Output the (x, y) coordinate of the center of the cell containing the given text.  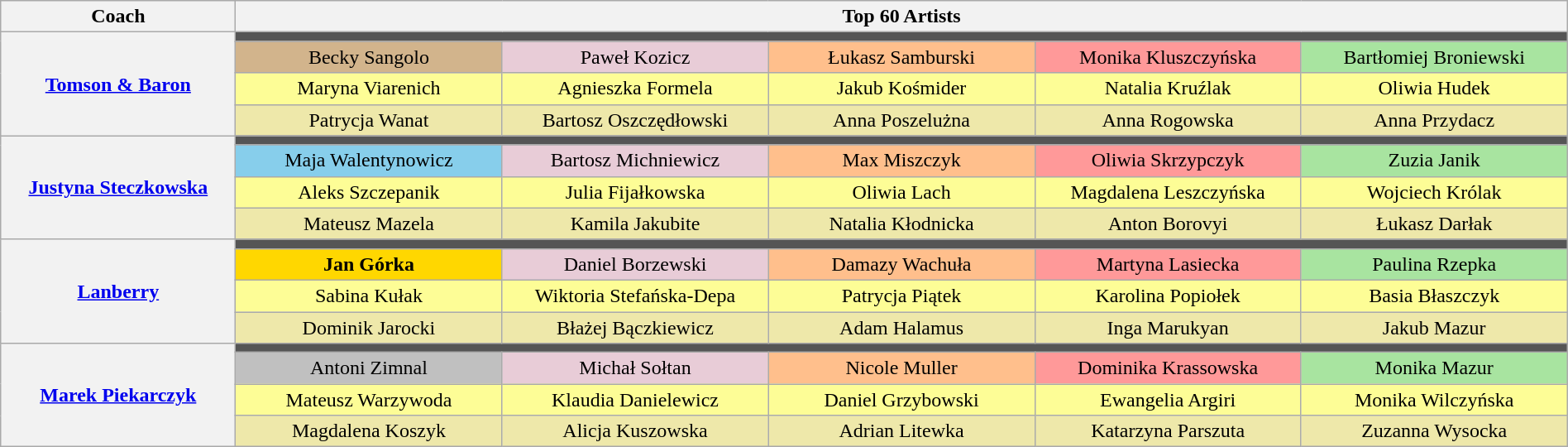
Bartosz Oszczędłowski (635, 120)
Becky Sangolo (369, 57)
Magdalena Leszczyńska (1168, 192)
Katarzyna Parszuta (1168, 431)
Dominika Krassowska (1168, 368)
Marek Piekarczyk (118, 396)
Aleks Szczepanik (369, 192)
Bartosz Michniewicz (635, 161)
Basia Błaszczyk (1434, 296)
Anna Przydacz (1434, 120)
Anna Poszelużna (901, 120)
Natalia Kruźlak (1168, 89)
Zuzanna Wysocka (1434, 431)
Monika Kluszczyńska (1168, 57)
Ewangelia Argiri (1168, 400)
Patrycja Wanat (369, 120)
Anton Borovyi (1168, 223)
Paweł Kozicz (635, 57)
Antoni Zimnal (369, 368)
Jakub Kośmider (901, 89)
Patrycja Piątek (901, 296)
Mateusz Mazela (369, 223)
Maja Walentynowicz (369, 161)
Daniel Borzewski (635, 264)
Top 60 Artists (901, 17)
Wiktoria Stefańska-Depa (635, 296)
Oliwia Skrzypczyk (1168, 161)
Monika Mazur (1434, 368)
Dominik Jarocki (369, 327)
Natalia Kłodnicka (901, 223)
Tomson & Baron (118, 84)
Karolina Popiołek (1168, 296)
Martyna Lasiecka (1168, 264)
Nicole Muller (901, 368)
Lanberry (118, 291)
Oliwia Hudek (1434, 89)
Błażej Bączkiewicz (635, 327)
Inga Marukyan (1168, 327)
Daniel Grzybowski (901, 400)
Michał Sołtan (635, 368)
Wojciech Królak (1434, 192)
Łukasz Samburski (901, 57)
Anna Rogowska (1168, 120)
Adrian Litewka (901, 431)
Łukasz Darłak (1434, 223)
Agnieszka Formela (635, 89)
Julia Fijałkowska (635, 192)
Magdalena Koszyk (369, 431)
Kamila Jakubite (635, 223)
Alicja Kuszowska (635, 431)
Max Miszczyk (901, 161)
Mateusz Warzywoda (369, 400)
Zuzia Janik (1434, 161)
Maryna Viarenich (369, 89)
Jakub Mazur (1434, 327)
Coach (118, 17)
Sabina Kułak (369, 296)
Paulina Rzepka (1434, 264)
Bartłomiej Broniewski (1434, 57)
Adam Halamus (901, 327)
Jan Górka (369, 264)
Oliwia Lach (901, 192)
Damazy Wachuła (901, 264)
Justyna Steczkowska (118, 187)
Klaudia Danielewicz (635, 400)
Monika Wilczyńska (1434, 400)
